Return the [x, y] coordinate for the center point of the cell that contains the specified text.  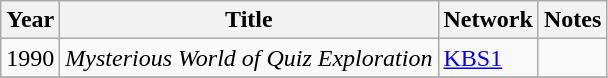
1990 [30, 58]
Notes [572, 20]
KBS1 [488, 58]
Network [488, 20]
Title [249, 20]
Year [30, 20]
Mysterious World of Quiz Exploration [249, 58]
